Capture the cell that displays the provided text and extract its (X, Y) central coordinate. 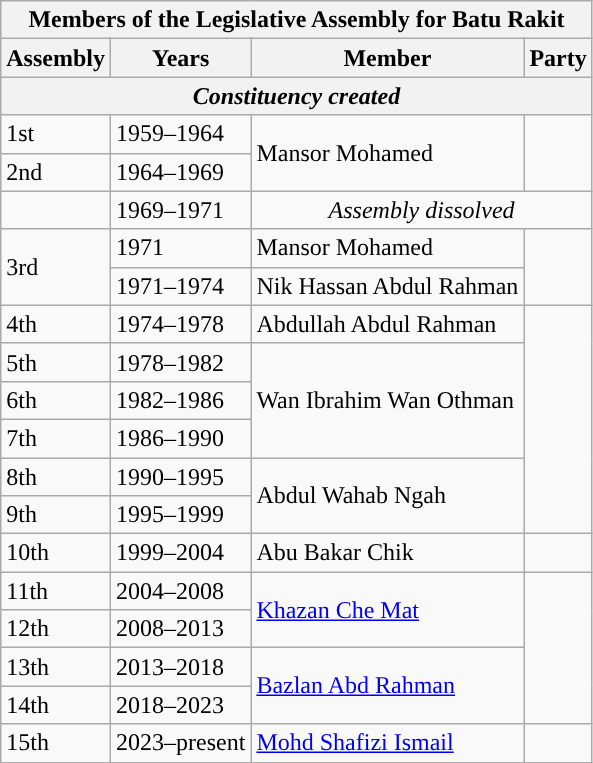
Abdul Wahab Ngah (388, 496)
1959–1964 (180, 134)
2018–2023 (180, 705)
7th (56, 438)
1978–1982 (180, 362)
1969–1971 (180, 210)
14th (56, 705)
12th (56, 629)
Assembly dissolved (422, 210)
1995–1999 (180, 515)
Members of the Legislative Assembly for Batu Rakit (297, 20)
11th (56, 591)
1st (56, 134)
Member (388, 58)
Abdullah Abdul Rahman (388, 324)
1964–1969 (180, 172)
1999–2004 (180, 553)
Bazlan Abd Rahman (388, 686)
Nik Hassan Abdul Rahman (388, 286)
Assembly (56, 58)
6th (56, 400)
3rd (56, 267)
Party (558, 58)
Wan Ibrahim Wan Othman (388, 400)
Constituency created (297, 96)
4th (56, 324)
1982–1986 (180, 400)
1971 (180, 248)
15th (56, 743)
9th (56, 515)
2nd (56, 172)
1986–1990 (180, 438)
2023–present (180, 743)
2013–2018 (180, 667)
1990–1995 (180, 477)
1974–1978 (180, 324)
2008–2013 (180, 629)
Khazan Che Mat (388, 610)
Years (180, 58)
8th (56, 477)
Abu Bakar Chik (388, 553)
1971–1974 (180, 286)
10th (56, 553)
5th (56, 362)
13th (56, 667)
2004–2008 (180, 591)
Mohd Shafizi Ismail (388, 743)
